For the text-containing cell, return its midpoint in [X, Y] coordinate format. 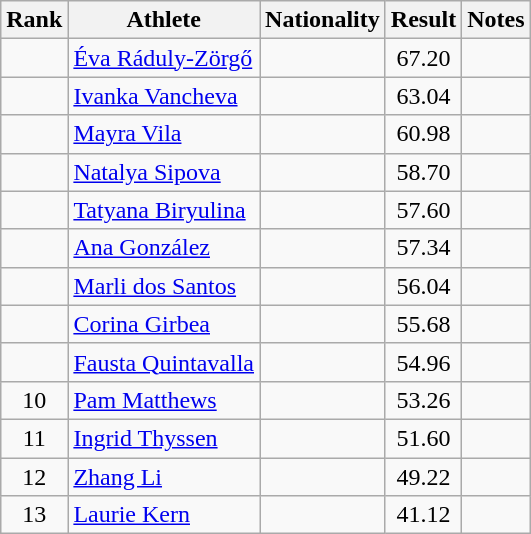
Pam Matthews [164, 400]
Zhang Li [164, 477]
53.26 [423, 400]
Nationality [323, 20]
57.34 [423, 248]
Mayra Vila [164, 134]
10 [34, 400]
55.68 [423, 324]
57.60 [423, 210]
49.22 [423, 477]
12 [34, 477]
13 [34, 515]
Marli dos Santos [164, 286]
Ingrid Thyssen [164, 438]
58.70 [423, 172]
Fausta Quintavalla [164, 362]
63.04 [423, 96]
Natalya Sipova [164, 172]
51.60 [423, 438]
Ivanka Vancheva [164, 96]
Result [423, 20]
11 [34, 438]
Athlete [164, 20]
Laurie Kern [164, 515]
56.04 [423, 286]
Éva Ráduly-Zörgő [164, 58]
Ana González [164, 248]
Rank [34, 20]
Tatyana Biryulina [164, 210]
Corina Girbea [164, 324]
Notes [496, 20]
54.96 [423, 362]
67.20 [423, 58]
41.12 [423, 515]
60.98 [423, 134]
